From the cell containing the given text, extract its center point as (X, Y) coordinate. 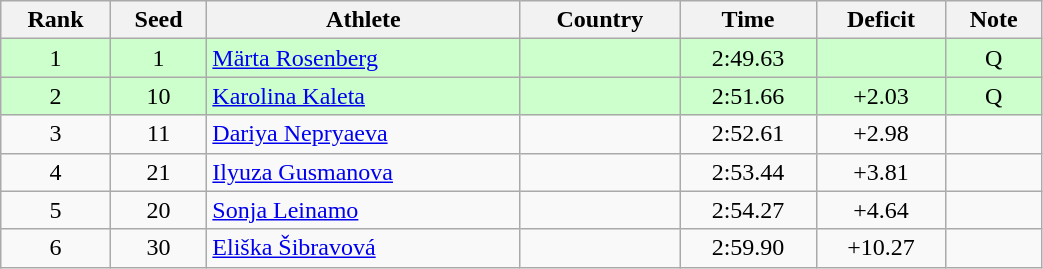
Time (748, 20)
4 (56, 172)
+2.98 (880, 134)
10 (158, 96)
11 (158, 134)
Rank (56, 20)
20 (158, 210)
+2.03 (880, 96)
Seed (158, 20)
2:53.44 (748, 172)
Ilyuza Gusmanova (364, 172)
Note (994, 20)
+10.27 (880, 248)
2:49.63 (748, 58)
+4.64 (880, 210)
Eliška Šibravová (364, 248)
Deficit (880, 20)
2 (56, 96)
21 (158, 172)
3 (56, 134)
Sonja Leinamo (364, 210)
Märta Rosenberg (364, 58)
6 (56, 248)
2:52.61 (748, 134)
Dariya Nepryaeva (364, 134)
Country (600, 20)
30 (158, 248)
2:51.66 (748, 96)
Athlete (364, 20)
5 (56, 210)
Karolina Kaleta (364, 96)
2:59.90 (748, 248)
+3.81 (880, 172)
2:54.27 (748, 210)
